Determine the [x, y] coordinate at the center of the cell enclosing the given text.  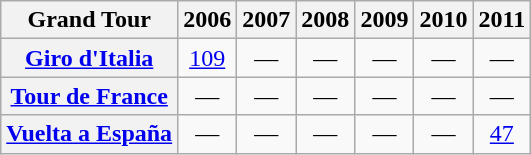
2008 [326, 20]
2007 [266, 20]
2006 [208, 20]
47 [502, 134]
2010 [444, 20]
Vuelta a España [90, 134]
Grand Tour [90, 20]
Tour de France [90, 96]
2011 [502, 20]
Giro d'Italia [90, 58]
109 [208, 58]
2009 [384, 20]
